Scan for the cell matching the given text and deliver its (X, Y) coordinate at center. 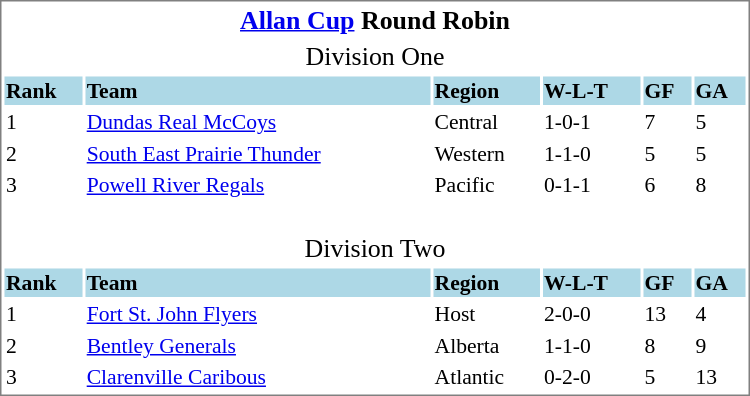
0-2-0 (592, 377)
Dundas Real McCoys (258, 122)
Allan Cup Round Robin (374, 20)
2-0-0 (592, 314)
Bentley Generals (258, 346)
4 (720, 314)
Powell River Regals (258, 185)
Atlantic (486, 377)
0-1-1 (592, 185)
Pacific (486, 185)
Clarenville Caribous (258, 377)
South East Prairie Thunder (258, 154)
6 (667, 185)
Division One (374, 56)
1-0-1 (592, 122)
7 (667, 122)
Alberta (486, 346)
Central (486, 122)
Fort St. John Flyers (258, 314)
Host (486, 314)
Division Two (374, 234)
9 (720, 346)
Western (486, 154)
